Provide the [x, y] coordinate of the cell's center where the given text is located.  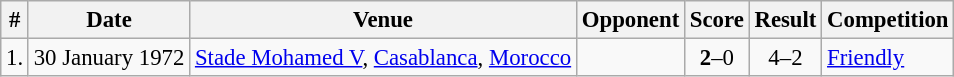
Opponent [630, 20]
Friendly [888, 58]
Date [108, 20]
Venue [384, 20]
Result [786, 20]
30 January 1972 [108, 58]
Score [718, 20]
Stade Mohamed V, Casablanca, Morocco [384, 58]
2–0 [718, 58]
# [15, 20]
4–2 [786, 58]
Competition [888, 20]
1. [15, 58]
